Extract the [X, Y] coordinate from the center of the cell holding the provided text.  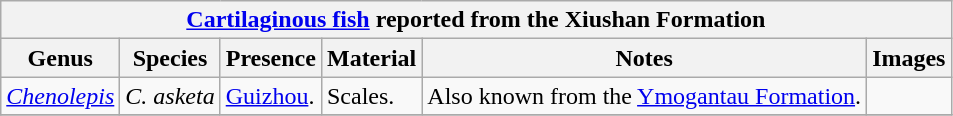
Chenolepis [60, 96]
Also known from the Ymogantau Formation. [644, 96]
Guizhou. [270, 96]
Genus [60, 58]
Species [170, 58]
C. asketa [170, 96]
Cartilaginous fish reported from the Xiushan Formation [476, 20]
Material [371, 58]
Notes [644, 58]
Presence [270, 58]
Scales. [371, 96]
Images [909, 58]
